Pinpoint the cell where the given text exists, returning its (x, y) midpoint coordinate. 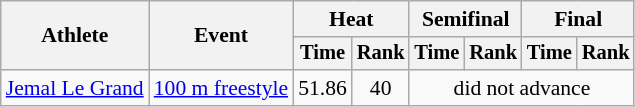
Athlete (75, 36)
Jemal Le Grand (75, 88)
Event (221, 36)
40 (381, 88)
did not advance (522, 88)
100 m freestyle (221, 88)
51.86 (322, 88)
Final (578, 19)
Heat (351, 19)
Semifinal (465, 19)
